Return [X, Y] of the center of cell containing provided text 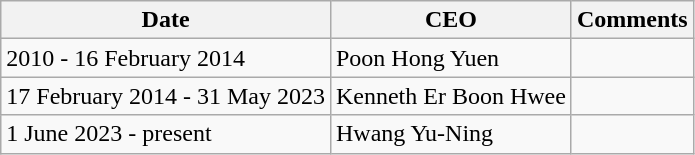
17 February 2014 - 31 May 2023 [166, 96]
Hwang Yu-Ning [450, 134]
Date [166, 20]
CEO [450, 20]
1 June 2023 - present [166, 134]
Comments [632, 20]
Poon Hong Yuen [450, 58]
2010 - 16 February 2014 [166, 58]
Kenneth Er Boon Hwee [450, 96]
